Identify which cell holds the provided text, then report its [X, Y] central coordinate. 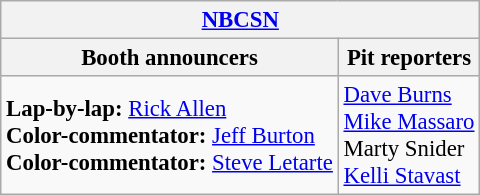
NBCSN [240, 20]
Lap-by-lap: Rick AllenColor-commentator: Jeff BurtonColor-commentator: Steve Letarte [170, 136]
Dave BurnsMike MassaroMarty SniderKelli Stavast [409, 136]
Pit reporters [409, 58]
Booth announcers [170, 58]
